Detect which cell encompasses the target text, then output its (X, Y) center coordinate. 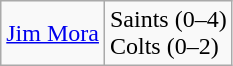
Saints (0–4)Colts (0–2) (168, 34)
Jim Mora (53, 34)
